Extract the (X, Y) coordinate from the center of the cell holding the provided text.  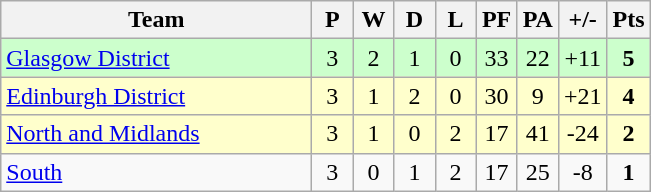
Pts (628, 20)
30 (496, 96)
-24 (582, 134)
South (156, 172)
P (332, 20)
PF (496, 20)
+21 (582, 96)
33 (496, 58)
D (414, 20)
PA (538, 20)
North and Midlands (156, 134)
9 (538, 96)
4 (628, 96)
W (374, 20)
+11 (582, 58)
22 (538, 58)
-8 (582, 172)
Edinburgh District (156, 96)
Team (156, 20)
5 (628, 58)
41 (538, 134)
Glasgow District (156, 58)
25 (538, 172)
L (456, 20)
+/- (582, 20)
